Return the [x, y] coordinate for the center point of the cell that contains the specified text.  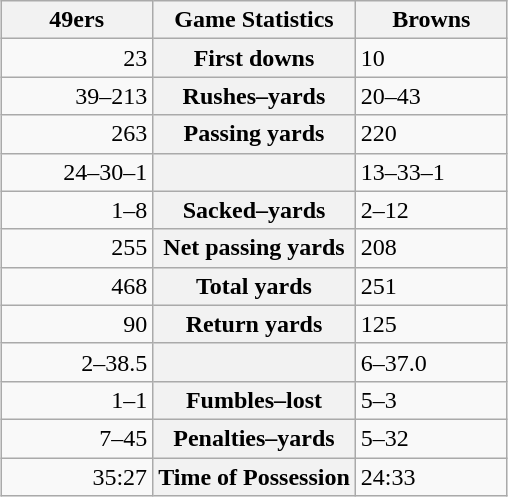
24–30–1 [77, 172]
First downs [254, 58]
1–8 [77, 210]
220 [431, 134]
24:33 [431, 477]
Time of Possession [254, 477]
263 [77, 134]
49ers [77, 20]
Penalties–yards [254, 438]
20–43 [431, 96]
5–3 [431, 400]
Total yards [254, 286]
13–33–1 [431, 172]
Browns [431, 20]
Game Statistics [254, 20]
208 [431, 248]
Sacked–yards [254, 210]
Passing yards [254, 134]
Return yards [254, 324]
2–12 [431, 210]
Net passing yards [254, 248]
255 [77, 248]
Fumbles–lost [254, 400]
39–213 [77, 96]
2–38.5 [77, 362]
10 [431, 58]
6–37.0 [431, 362]
468 [77, 286]
7–45 [77, 438]
1–1 [77, 400]
5–32 [431, 438]
90 [77, 324]
23 [77, 58]
251 [431, 286]
125 [431, 324]
Rushes–yards [254, 96]
35:27 [77, 477]
